Find where the given text appears and provide that cell's center as [x, y] coordinate. 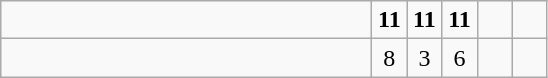
3 [424, 58]
8 [390, 58]
6 [460, 58]
